From the cell containing the given text, extract its center point as [x, y] coordinate. 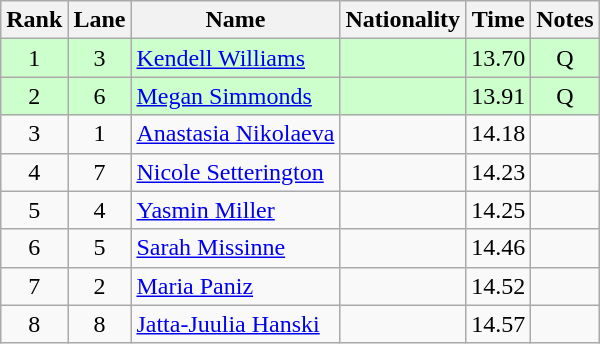
14.23 [498, 172]
Yasmin Miller [236, 210]
14.52 [498, 286]
Rank [34, 20]
14.57 [498, 324]
14.25 [498, 210]
Name [236, 20]
Kendell Williams [236, 58]
Anastasia Nikolaeva [236, 134]
Notes [565, 20]
13.70 [498, 58]
Maria Paniz [236, 286]
Time [498, 20]
Nationality [403, 20]
Megan Simmonds [236, 96]
Jatta-Juulia Hanski [236, 324]
Nicole Setterington [236, 172]
Lane [100, 20]
14.46 [498, 248]
14.18 [498, 134]
Sarah Missinne [236, 248]
13.91 [498, 96]
